Determine the [x, y] coordinate at the center of the cell enclosing the given text.  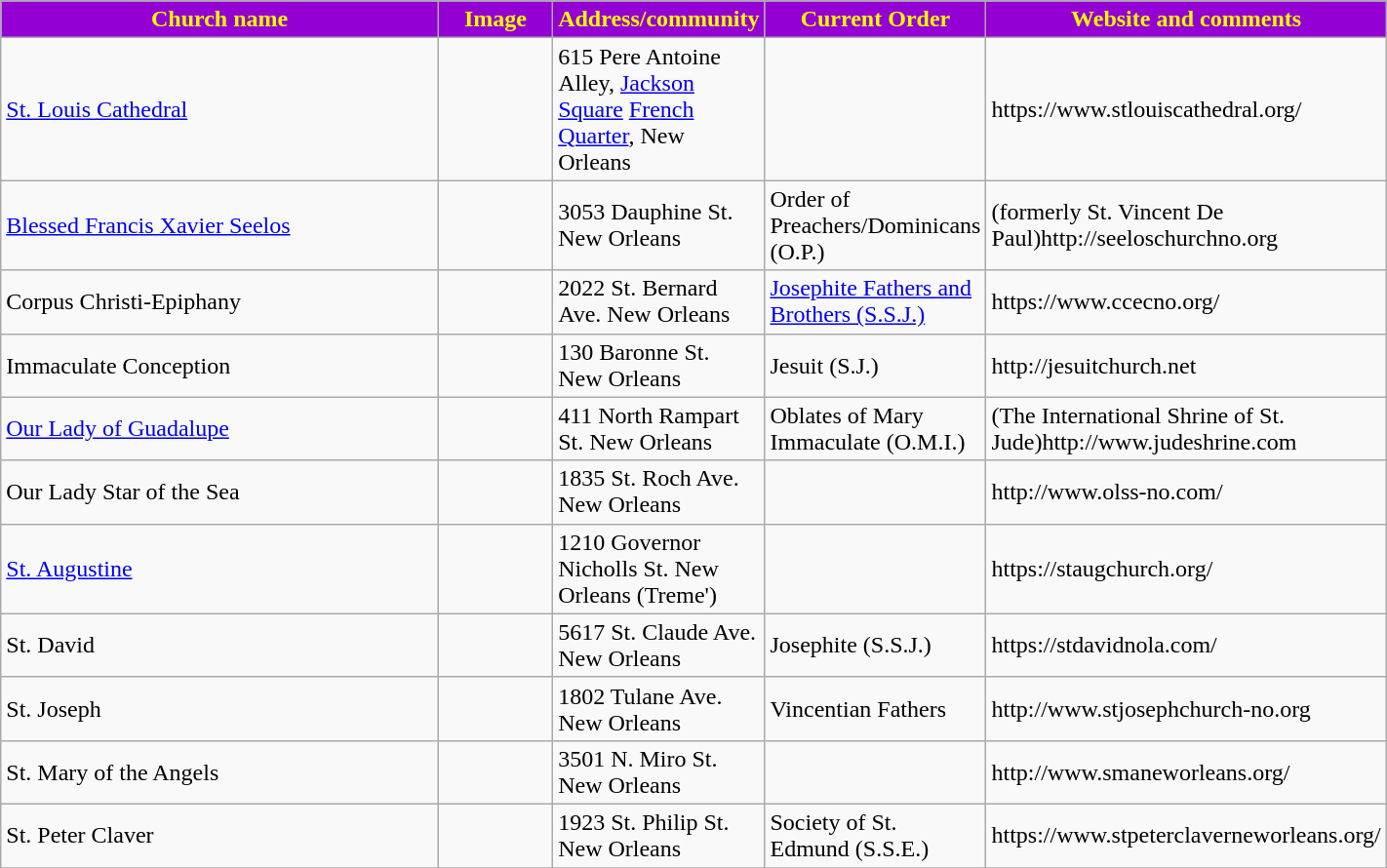
1210 Governor Nicholls St. New Orleans (Treme') [659, 569]
Address/community [659, 20]
https://www.stpeterclaverneworleans.org/ [1186, 835]
Jesuit (S.J.) [876, 365]
5617 St. Claude Ave. New Orleans [659, 646]
St. Peter Claver [220, 835]
St. Augustine [220, 569]
Society of St. Edmund (S.S.E.) [876, 835]
Current Order [876, 20]
130 Baronne St. New Orleans [659, 365]
Church name [220, 20]
1923 St. Philip St. New Orleans [659, 835]
Josephite (S.S.J.) [876, 646]
3501 N. Miro St. New Orleans [659, 772]
St. Joseph [220, 708]
St. Louis Cathedral [220, 109]
Corpus Christi-Epiphany [220, 302]
St. David [220, 646]
Order of Preachers/Dominicans (O.P.) [876, 225]
http://jesuitchurch.net [1186, 365]
https://www.stlouiscathedral.org/ [1186, 109]
(The International Shrine of St. Jude)http://www.judeshrine.com [1186, 429]
Our Lady of Guadalupe [220, 429]
http://www.stjosephchurch-no.org [1186, 708]
1802 Tulane Ave. New Orleans [659, 708]
Blessed Francis Xavier Seelos [220, 225]
(formerly St. Vincent De Paul)http://seeloschurchno.org [1186, 225]
Vincentian Fathers [876, 708]
http://www.smaneworleans.org/ [1186, 772]
https://www.ccecno.org/ [1186, 302]
Website and comments [1186, 20]
615 Pere Antoine Alley, Jackson Square French Quarter, New Orleans [659, 109]
https://stdavidnola.com/ [1186, 646]
Our Lady Star of the Sea [220, 492]
3053 Dauphine St. New Orleans [659, 225]
Josephite Fathers and Brothers (S.S.J.) [876, 302]
https://staugchurch.org/ [1186, 569]
411 North Rampart St. New Orleans [659, 429]
St. Mary of the Angels [220, 772]
Image [495, 20]
2022 St. Bernard Ave. New Orleans [659, 302]
Oblates of Mary Immaculate (O.M.I.) [876, 429]
Immaculate Conception [220, 365]
1835 St. Roch Ave. New Orleans [659, 492]
http://www.olss-no.com/ [1186, 492]
